For the text-containing cell, return its midpoint in (X, Y) coordinate format. 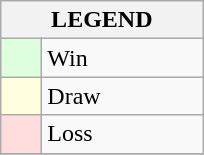
Draw (122, 96)
LEGEND (102, 20)
Loss (122, 134)
Win (122, 58)
